Detect which cell encompasses the target text, then output its (x, y) center coordinate. 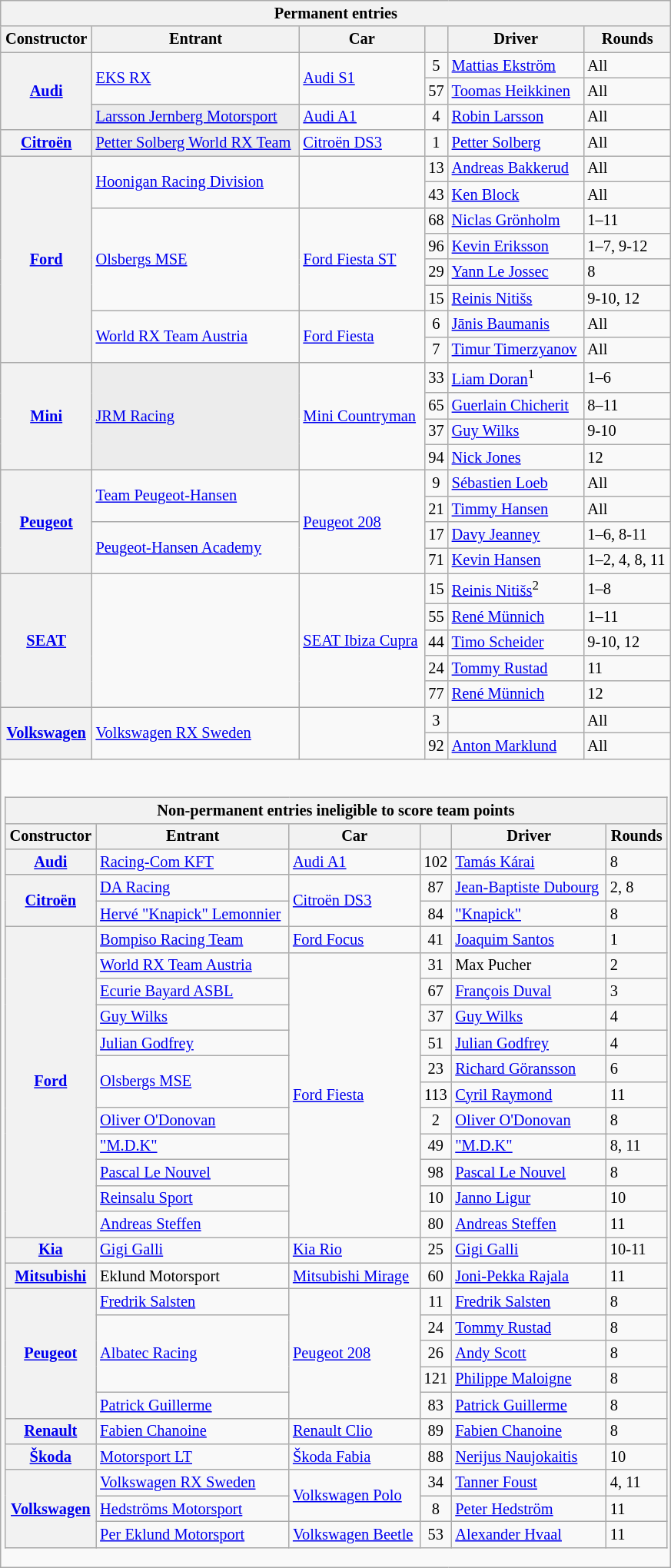
Team Peugeot-Hansen (196, 495)
88 (435, 1457)
77 (437, 694)
Niclas Grönholm (517, 221)
"Knapick" (529, 914)
29 (437, 272)
Andy Scott (529, 1354)
96 (437, 246)
Kia Rio (354, 1250)
Mitsubishi Mirage (354, 1276)
Ken Block (517, 194)
8–11 (627, 405)
Renault (51, 1431)
Ford Focus (354, 939)
10-11 (636, 1250)
68 (437, 221)
JRM Racing (196, 417)
53 (435, 1534)
1–6, 8-11 (627, 535)
13 (437, 168)
41 (435, 939)
Audi S1 (363, 78)
44 (437, 643)
Motorsport LT (192, 1457)
33 (437, 378)
Renault Clio (354, 1431)
31 (435, 965)
Reinis Nitišs (517, 298)
Timo Scheider (517, 643)
Richard Göransson (529, 1069)
25 (435, 1250)
8, 11 (636, 1146)
21 (437, 509)
87 (435, 888)
Robin Larsson (517, 117)
83 (435, 1405)
Hedströms Motorsport (192, 1509)
Kia (51, 1250)
80 (435, 1224)
Peugeot-Hansen Academy (196, 547)
17 (437, 535)
Mini Countryman (363, 417)
DA Racing (192, 888)
1–8 (627, 589)
Alexander Hvaal (529, 1534)
Guerlain Chicherit (517, 405)
Timmy Hansen (517, 509)
SEAT Ibiza Cupra (363, 640)
EKS RX (196, 78)
57 (437, 91)
67 (435, 992)
65 (437, 405)
7 (437, 350)
4, 11 (636, 1483)
Joaquim Santos (529, 939)
Davy Jeanney (517, 535)
Larsson Jernberg Motorsport (196, 117)
43 (437, 194)
Reinis Nitišs2 (517, 589)
Joni-Pekka Rajala (529, 1276)
Reinsalu Sport (192, 1198)
Tamás Kárai (529, 862)
Non-permanent entries ineligible to score team points (335, 810)
Škoda (51, 1457)
Petter Solberg World RX Team (196, 143)
Ford Fiesta ST (363, 260)
Permanent entries (336, 13)
Jean-Baptiste Dubourg (529, 888)
Timur Timerzyanov (517, 350)
Tanner Foust (529, 1483)
Mitsubishi (51, 1276)
1–7, 9-12 (627, 246)
1–6 (627, 378)
Peter Hedström (529, 1509)
Yann Le Jossec (517, 272)
Racing-Com KFT (192, 862)
Toomas Heikkinen (517, 91)
71 (437, 560)
5 (437, 65)
1–2, 4, 8, 11 (627, 560)
49 (435, 1146)
102 (435, 862)
Max Pucher (529, 965)
2, 8 (636, 888)
Jānis Baumanis (517, 324)
Eklund Motorsport (192, 1276)
9-10 (627, 431)
Škoda Fabia (354, 1457)
Bompiso Racing Team (192, 939)
Ecurie Bayard ASBL (192, 992)
89 (435, 1431)
9 (437, 483)
Hoonigan Racing Division (196, 181)
94 (437, 457)
François Duval (529, 992)
Volkswagen Polo (354, 1496)
84 (435, 914)
Janno Ligur (529, 1198)
Kevin Hansen (517, 560)
Nerijus Naujokaitis (529, 1457)
Nick Jones (517, 457)
SEAT (46, 640)
Petter Solberg (517, 143)
Philippe Maloigne (529, 1379)
98 (435, 1172)
55 (437, 616)
113 (435, 1095)
34 (435, 1483)
Hervé "Knapick" Lemonnier (192, 914)
Per Eklund Motorsport (192, 1534)
Mini (46, 417)
Sébastien Loeb (517, 483)
Volkswagen Beetle (354, 1534)
Anton Marklund (517, 746)
Mattias Ekström (517, 65)
Andreas Bakkerud (517, 168)
Liam Doran1 (517, 378)
51 (435, 1043)
Kevin Eriksson (517, 246)
26 (435, 1354)
Cyril Raymond (529, 1095)
60 (435, 1276)
23 (435, 1069)
121 (435, 1379)
92 (437, 746)
Albatec Racing (192, 1353)
